Identify which cell holds the provided text, then report its (x, y) central coordinate. 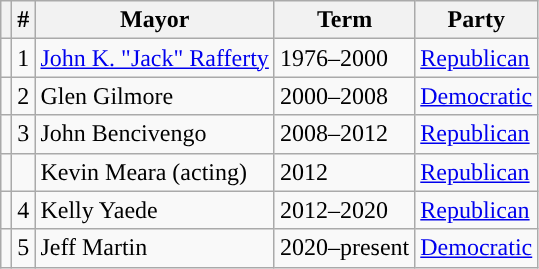
Mayor (155, 20)
1976–2000 (344, 58)
Term (344, 20)
# (24, 20)
2000–2008 (344, 96)
2012 (344, 172)
John Bencivengo (155, 134)
3 (24, 134)
John K. "Jack" Rafferty (155, 58)
Glen Gilmore (155, 96)
Jeff Martin (155, 248)
2012–2020 (344, 210)
2008–2012 (344, 134)
2020–present (344, 248)
Kevin Meara (acting) (155, 172)
Party (476, 20)
1 (24, 58)
5 (24, 248)
Kelly Yaede (155, 210)
4 (24, 210)
2 (24, 96)
